Extract the [x, y] coordinate from the center of the cell holding the provided text.  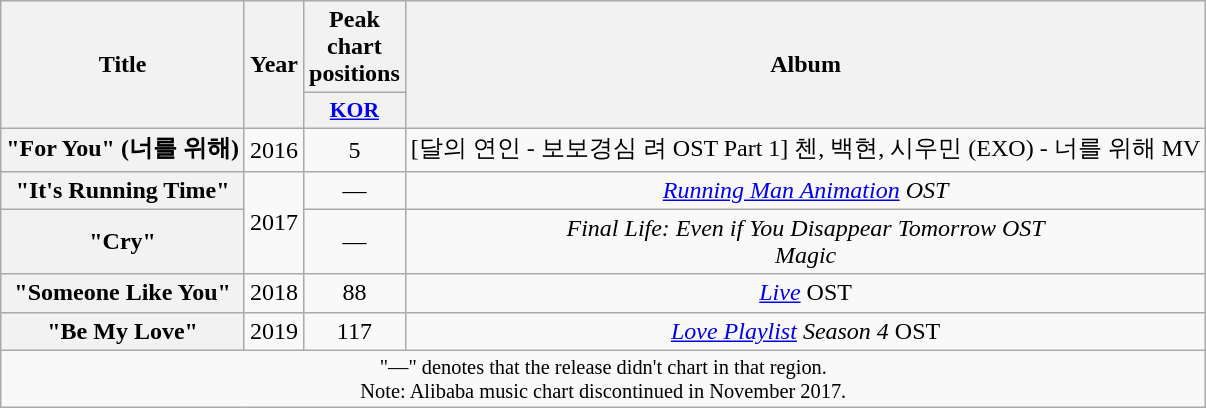
"For You" (너를 위해) [123, 150]
"It's Running Time" [123, 190]
Title [123, 65]
"Be My Love" [123, 331]
117 [355, 331]
Love Playlist Season 4 OST [806, 331]
Live OST [806, 293]
Year [274, 65]
2017 [274, 222]
5 [355, 150]
2016 [274, 150]
KOR [355, 111]
Running Man Animation OST [806, 190]
88 [355, 293]
"—" denotes that the release didn't chart in that region.Note: Alibaba music chart discontinued in November 2017. [604, 379]
Peakchart positions [355, 47]
2019 [274, 331]
2018 [274, 293]
[달의 연인 - 보보경심 려 OST Part 1] 첸, 백현, 시우민 (EXO) - 너를 위해 MV [806, 150]
Album [806, 65]
"Someone Like You" [123, 293]
"Cry" [123, 242]
Final Life: Even if You Disappear Tomorrow OSTMagic [806, 242]
